Capture the cell that displays the provided text and extract its (x, y) central coordinate. 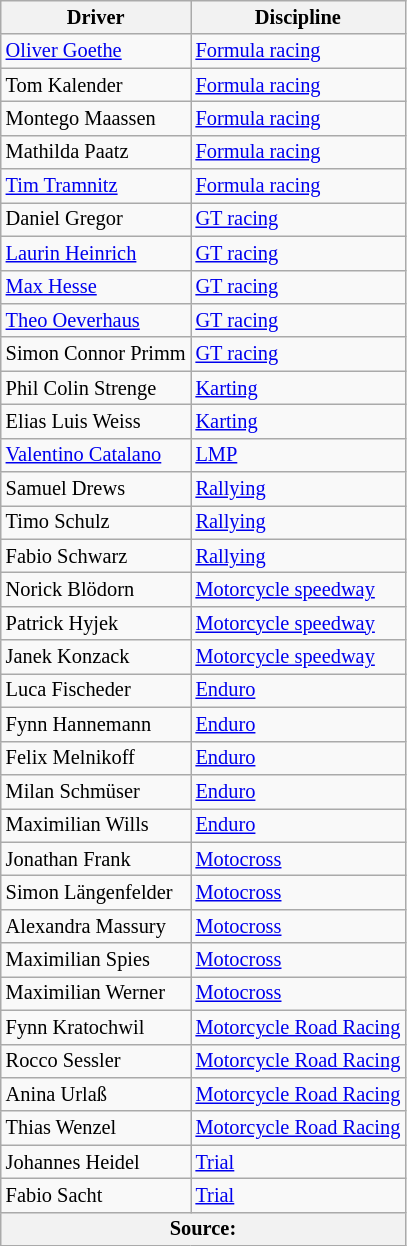
Laurin Heinrich (96, 253)
Montego Maassen (96, 118)
Oliver Goethe (96, 51)
Theo Oeverhaus (96, 320)
Timo Schulz (96, 522)
Discipline (298, 17)
Maximilian Werner (96, 993)
Milan Schmüser (96, 791)
Simon Connor Primm (96, 354)
Tim Tramnitz (96, 186)
Fabio Sacht (96, 1195)
Patrick Hyjek (96, 623)
Norick Blödorn (96, 589)
Fynn Hannemann (96, 724)
Phil Colin Strenge (96, 388)
Luca Fischeder (96, 690)
Thias Wenzel (96, 1128)
Valentino Catalano (96, 455)
Fabio Schwarz (96, 556)
Source: (203, 1229)
Johannes Heidel (96, 1162)
Elias Luis Weiss (96, 421)
Driver (96, 17)
Maximilian Wills (96, 825)
Samuel Drews (96, 489)
Maximilian Spies (96, 960)
Max Hesse (96, 287)
Rocco Sessler (96, 1061)
Anina Urlaß (96, 1094)
Felix Melnikoff (96, 758)
Jonathan Frank (96, 859)
LMP (298, 455)
Tom Kalender (96, 85)
Janek Konzack (96, 657)
Alexandra Massury (96, 926)
Fynn Kratochwil (96, 1027)
Daniel Gregor (96, 219)
Mathilda Paatz (96, 152)
Simon Längenfelder (96, 892)
